Identify which cell holds the provided text, then report its [x, y] central coordinate. 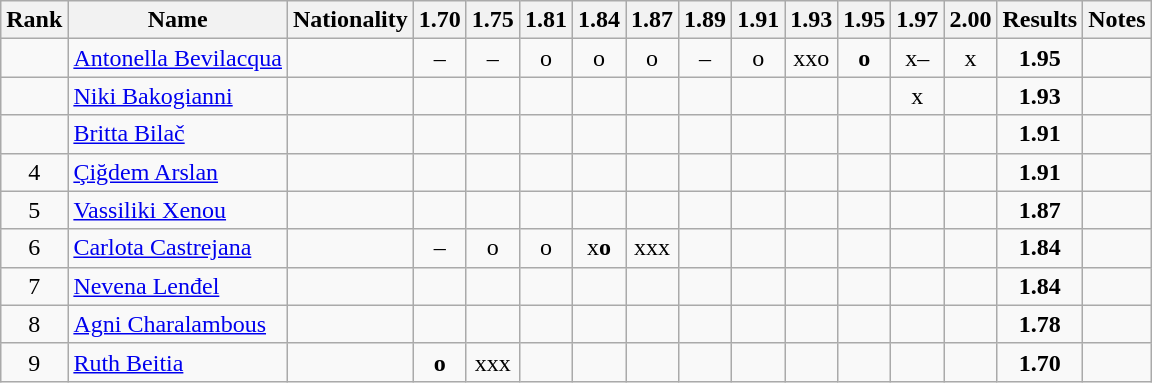
1.75 [492, 20]
Britta Bilač [178, 134]
Rank [34, 20]
1.89 [706, 20]
1.81 [546, 20]
5 [34, 210]
Nevena Lenđel [178, 286]
Notes [1117, 20]
Çiğdem Arslan [178, 172]
2.00 [970, 20]
9 [34, 362]
Carlota Castrejana [178, 248]
7 [34, 286]
4 [34, 172]
1.97 [918, 20]
Results [1040, 20]
Nationality [351, 20]
1.78 [1040, 324]
xxo [812, 58]
Name [178, 20]
xo [598, 248]
Vassiliki Xenou [178, 210]
Ruth Beitia [178, 362]
6 [34, 248]
x– [918, 58]
8 [34, 324]
Antonella Bevilacqua [178, 58]
Agni Charalambous [178, 324]
Niki Bakogianni [178, 96]
